From the cell containing the given text, extract its center point as [X, Y] coordinate. 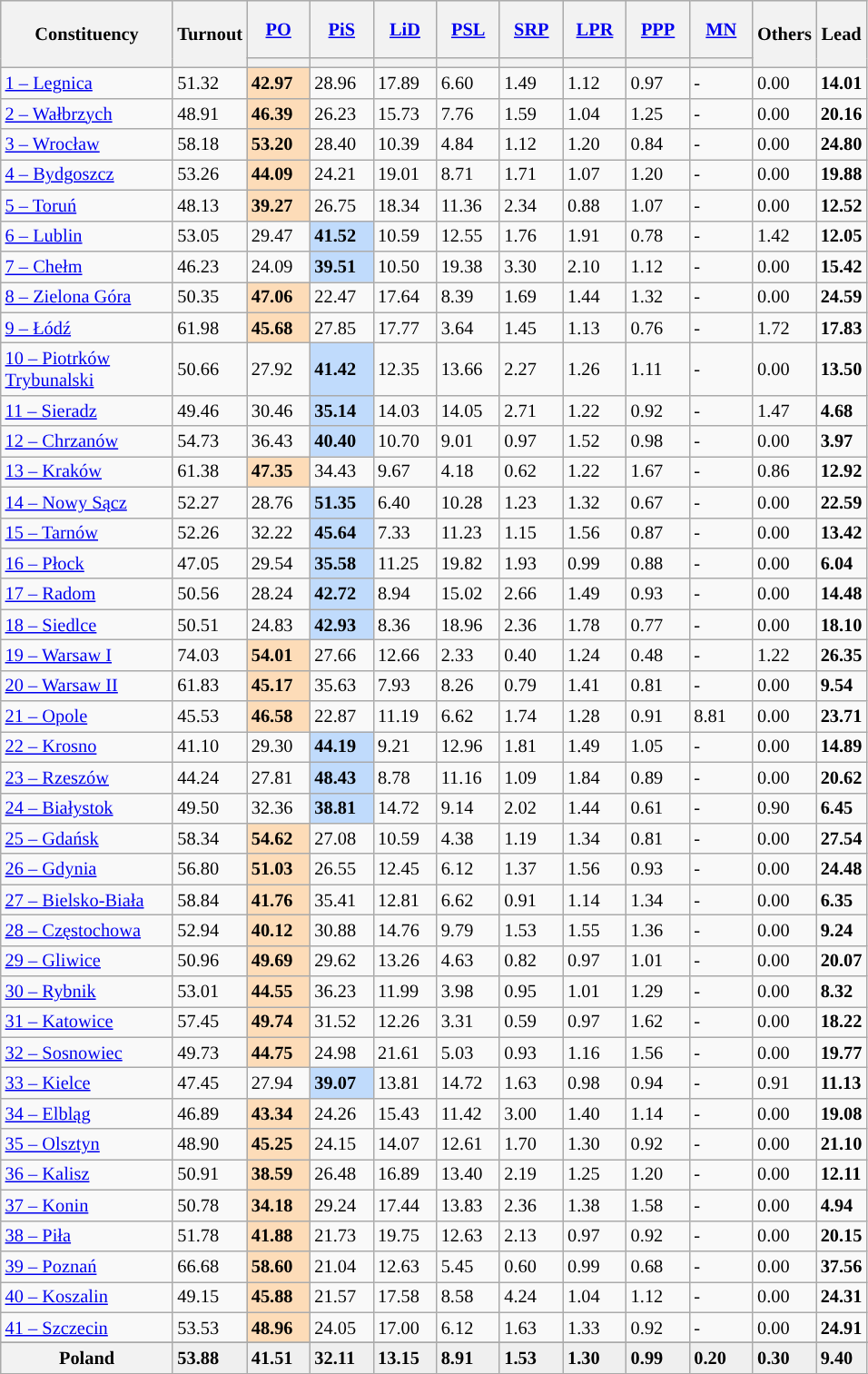
0.95 [531, 992]
35.58 [342, 563]
1.69 [531, 297]
1.78 [595, 625]
1.70 [531, 1144]
27 – Bielsko-Biała [87, 900]
41.10 [209, 746]
0.68 [658, 1266]
14.89 [842, 746]
30.46 [279, 410]
24.05 [342, 1328]
3.97 [842, 441]
14.03 [405, 410]
Others [784, 34]
49.46 [209, 410]
50.96 [209, 961]
PiS [342, 29]
38.81 [342, 808]
26.55 [342, 869]
2.19 [531, 1174]
6.35 [842, 900]
6.40 [405, 502]
0.78 [658, 236]
61.38 [209, 471]
2.33 [469, 655]
1.23 [531, 502]
9.79 [469, 930]
20.62 [842, 777]
46.89 [209, 1113]
53.05 [209, 236]
7 – Chełm [87, 266]
16 – Płock [87, 563]
29.24 [342, 1205]
45.17 [279, 686]
12.52 [842, 205]
1.41 [595, 686]
12.61 [469, 1144]
10.39 [405, 144]
11.36 [469, 205]
56.80 [209, 869]
14.01 [842, 83]
58.60 [279, 1266]
29.54 [279, 563]
38 – Piła [87, 1236]
38.59 [279, 1174]
12.81 [405, 900]
13.26 [405, 961]
42.97 [279, 83]
4.63 [469, 961]
49.69 [279, 961]
13.42 [842, 533]
12.35 [405, 369]
4.24 [531, 1297]
57.45 [209, 1022]
10.70 [405, 441]
18.10 [842, 625]
46.23 [209, 266]
SRP [531, 29]
1.47 [784, 410]
13.15 [405, 1358]
12.92 [842, 471]
0.20 [721, 1358]
6.45 [842, 808]
24.91 [842, 1328]
11.19 [405, 717]
9 – Łódź [87, 328]
4.94 [842, 1205]
29 – Gliwice [87, 961]
1.19 [531, 838]
51.03 [279, 869]
29.30 [279, 746]
7.76 [469, 114]
27.92 [279, 369]
34.43 [342, 471]
49.50 [209, 808]
1.28 [595, 717]
19.77 [842, 1053]
27.85 [342, 328]
3.31 [469, 1022]
27.81 [279, 777]
12.96 [469, 746]
9.54 [842, 686]
0.30 [784, 1358]
22.47 [342, 297]
16.89 [405, 1174]
45.64 [342, 533]
24.80 [842, 144]
Turnout [209, 34]
47.35 [279, 471]
39.07 [342, 1083]
8.78 [405, 777]
42.72 [342, 594]
28 – Częstochowa [87, 930]
53.88 [209, 1358]
66.68 [209, 1266]
30 – Rybnik [87, 992]
52.26 [209, 533]
40.12 [279, 930]
2.10 [595, 266]
0.79 [531, 686]
45.68 [279, 328]
27.54 [842, 838]
50.78 [209, 1205]
19.82 [469, 563]
10.28 [469, 502]
PPP [658, 29]
53.20 [279, 144]
15.73 [405, 114]
13.83 [469, 1205]
32.36 [279, 808]
1.38 [595, 1205]
32.22 [279, 533]
47.06 [279, 297]
36 – Kalisz [87, 1174]
1.40 [595, 1113]
19.01 [405, 174]
24.26 [342, 1113]
48.91 [209, 114]
2.66 [531, 594]
1.52 [595, 441]
24.31 [842, 1297]
3 – Wrocław [87, 144]
2.34 [531, 205]
39.27 [279, 205]
23.71 [842, 717]
1 – Legnica [87, 83]
41 – Szczecin [87, 1328]
15.02 [469, 594]
PSL [469, 29]
18.22 [842, 1022]
1.58 [658, 1205]
54.73 [209, 441]
61.98 [209, 328]
0.84 [658, 144]
24.98 [342, 1053]
50.35 [209, 297]
4.84 [469, 144]
1.45 [531, 328]
20.16 [842, 114]
0.61 [658, 808]
40 – Koszalin [87, 1297]
45.25 [279, 1144]
0.87 [658, 533]
14 – Nowy Sącz [87, 502]
45.88 [279, 1297]
1.09 [531, 777]
1.16 [595, 1053]
14.48 [842, 594]
37.56 [842, 1266]
26.35 [842, 655]
48.13 [209, 205]
9.01 [469, 441]
28.24 [279, 594]
2 – Wałbrzych [87, 114]
0.40 [531, 655]
29.62 [342, 961]
21.04 [342, 1266]
48.90 [209, 1144]
11.25 [405, 563]
3.98 [469, 992]
19.75 [405, 1236]
41.76 [279, 900]
44.09 [279, 174]
41.88 [279, 1236]
21.73 [342, 1236]
15.43 [405, 1113]
12 – Chrzanów [87, 441]
0.77 [658, 625]
44.55 [279, 992]
3.00 [531, 1113]
24.09 [279, 266]
1.81 [531, 746]
50.56 [209, 594]
35.14 [342, 410]
0.67 [658, 502]
41.51 [279, 1358]
40.40 [342, 441]
LiD [405, 29]
11.23 [469, 533]
23 – Rzeszów [87, 777]
Lead [842, 34]
1.36 [658, 930]
1.59 [531, 114]
12.66 [405, 655]
1.71 [531, 174]
35.41 [342, 900]
8.32 [842, 992]
42.93 [342, 625]
26 – Gdynia [87, 869]
35 – Olsztyn [87, 1144]
61.83 [209, 686]
18.34 [405, 205]
2.02 [531, 808]
39.51 [342, 266]
53.26 [209, 174]
32 – Sosnowiec [87, 1053]
17.83 [842, 328]
6.04 [842, 563]
25 – Gdańsk [87, 838]
52.27 [209, 502]
15.42 [842, 266]
49.74 [279, 1022]
1.29 [658, 992]
12.11 [842, 1174]
27.66 [342, 655]
37 – Konin [87, 1205]
36.23 [342, 992]
7.93 [405, 686]
51.32 [209, 83]
31.52 [342, 1022]
2.71 [531, 410]
8.81 [721, 717]
0.89 [658, 777]
54.62 [279, 838]
1.55 [595, 930]
8.91 [469, 1358]
0.60 [531, 1266]
51.35 [342, 502]
LPR [595, 29]
39 – Poznań [87, 1266]
2.27 [531, 369]
32.11 [342, 1358]
36.43 [279, 441]
3.30 [531, 266]
48.96 [279, 1328]
21 – Opole [87, 717]
9.14 [469, 808]
13.50 [842, 369]
4.18 [469, 471]
21.57 [342, 1297]
13.81 [405, 1083]
20.15 [842, 1236]
8.39 [469, 297]
19.08 [842, 1113]
45.53 [209, 717]
0.59 [531, 1022]
0.48 [658, 655]
10 – Piotrków Trybunalski [87, 369]
22.59 [842, 502]
1.26 [595, 369]
12.45 [405, 869]
58.84 [209, 900]
12.55 [469, 236]
4.38 [469, 838]
20 – Warsaw II [87, 686]
8.94 [405, 594]
35.63 [342, 686]
44.19 [342, 746]
49.73 [209, 1053]
1.42 [784, 236]
Poland [87, 1358]
47.45 [209, 1083]
13.40 [469, 1174]
17.00 [405, 1328]
21.10 [842, 1144]
54.01 [279, 655]
9.24 [842, 930]
PO [279, 29]
8 – Zielona Góra [87, 297]
29.47 [279, 236]
1.76 [531, 236]
24.83 [279, 625]
28.76 [279, 502]
26.23 [342, 114]
1.33 [595, 1328]
24.48 [842, 869]
3.64 [469, 328]
14.76 [405, 930]
13.66 [469, 369]
34 – Elbląg [87, 1113]
50.66 [209, 369]
1.37 [531, 869]
17 – Radom [87, 594]
43.34 [279, 1113]
49.15 [209, 1297]
9.21 [405, 746]
11.13 [842, 1083]
26.48 [342, 1174]
58.18 [209, 144]
9.67 [405, 471]
6 – Lublin [87, 236]
8.36 [405, 625]
52.94 [209, 930]
24 – Białystok [87, 808]
58.34 [209, 838]
15 – Tarnów [87, 533]
31 – Katowice [87, 1022]
1.13 [595, 328]
4 – Bydgoszcz [87, 174]
53.53 [209, 1328]
21.61 [405, 1053]
17.44 [405, 1205]
8.26 [469, 686]
5.45 [469, 1266]
53.01 [209, 992]
50.91 [209, 1174]
24.21 [342, 174]
6.60 [469, 83]
1.72 [784, 328]
13 – Kraków [87, 471]
1.15 [531, 533]
0.82 [531, 961]
41.42 [342, 369]
1.74 [531, 717]
17.64 [405, 297]
17.89 [405, 83]
27.94 [279, 1083]
18.96 [469, 625]
10.50 [405, 266]
7.33 [405, 533]
24.59 [842, 297]
1.91 [595, 236]
30.88 [342, 930]
5.03 [469, 1053]
1.11 [658, 369]
Constituency [87, 34]
22.87 [342, 717]
0.76 [658, 328]
74.03 [209, 655]
0.62 [531, 471]
4.68 [842, 410]
28.40 [342, 144]
46.39 [279, 114]
8.58 [469, 1297]
1.62 [658, 1022]
41.52 [342, 236]
34.18 [279, 1205]
1.93 [531, 563]
44.24 [209, 777]
17.77 [405, 328]
14.05 [469, 410]
20.07 [842, 961]
0.94 [658, 1083]
33 – Kielce [87, 1083]
1.67 [658, 471]
14.07 [405, 1144]
11 – Sieradz [87, 410]
11.99 [405, 992]
44.75 [279, 1053]
46.58 [279, 717]
0.86 [784, 471]
28.96 [342, 83]
1.05 [658, 746]
1.84 [595, 777]
26.75 [342, 205]
11.16 [469, 777]
18 – Siedlce [87, 625]
1.24 [595, 655]
12.05 [842, 236]
51.78 [209, 1236]
50.51 [209, 625]
12.26 [405, 1022]
5 – Toruń [87, 205]
24.15 [342, 1144]
19 – Warsaw I [87, 655]
9.40 [842, 1358]
22 – Krosno [87, 746]
2.13 [531, 1236]
11.42 [469, 1113]
MN [721, 29]
47.05 [209, 563]
8.71 [469, 174]
48.43 [342, 777]
27.08 [342, 838]
19.38 [469, 266]
19.88 [842, 174]
17.58 [405, 1297]
0.90 [784, 808]
